Capture the cell that displays the provided text and extract its [X, Y] central coordinate. 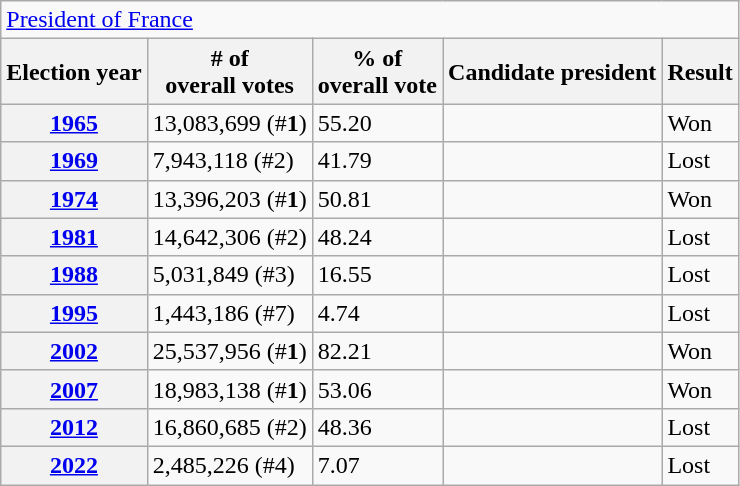
13,396,203 (#1) [230, 199]
1974 [74, 199]
16.55 [377, 275]
1965 [74, 123]
1969 [74, 161]
1995 [74, 313]
2012 [74, 427]
7,943,118 (#2) [230, 161]
7.07 [377, 465]
48.24 [377, 237]
1981 [74, 237]
14,642,306 (#2) [230, 237]
41.79 [377, 161]
82.21 [377, 351]
2007 [74, 389]
55.20 [377, 123]
2002 [74, 351]
Candidate president [552, 72]
18,983,138 (#1) [230, 389]
Result [700, 72]
President of France [370, 20]
# ofoverall votes [230, 72]
13,083,699 (#1) [230, 123]
2,485,226 (#4) [230, 465]
50.81 [377, 199]
2022 [74, 465]
Election year [74, 72]
16,860,685 (#2) [230, 427]
4.74 [377, 313]
25,537,956 (#1) [230, 351]
48.36 [377, 427]
1,443,186 (#7) [230, 313]
5,031,849 (#3) [230, 275]
1988 [74, 275]
53.06 [377, 389]
% ofoverall vote [377, 72]
